Pinpoint the cell where the given text exists, returning its [X, Y] midpoint coordinate. 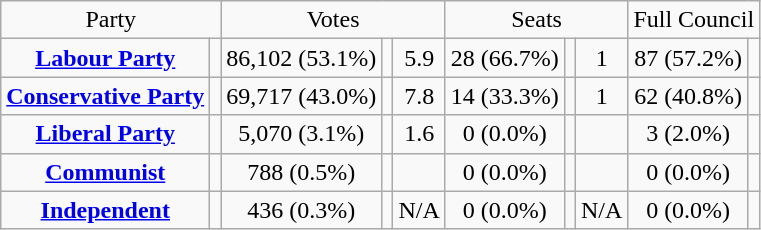
28 (66.7%) [504, 58]
69,717 (43.0%) [302, 96]
Votes [334, 20]
7.8 [419, 96]
1.6 [419, 134]
Labour Party [106, 58]
Independent [106, 210]
62 (40.8%) [688, 96]
14 (33.3%) [504, 96]
788 (0.5%) [302, 172]
5.9 [419, 58]
436 (0.3%) [302, 210]
Conservative Party [106, 96]
5,070 (3.1%) [302, 134]
3 (2.0%) [688, 134]
Liberal Party [106, 134]
87 (57.2%) [688, 58]
Seats [536, 20]
Full Council [694, 20]
Party [111, 20]
86,102 (53.1%) [302, 58]
Communist [106, 172]
